Detect which cell encompasses the target text, then output its [x, y] center coordinate. 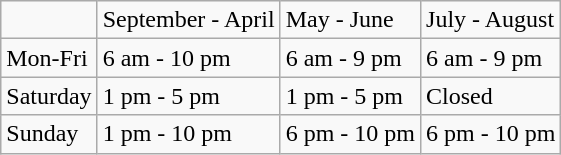
Mon-Fri [49, 58]
6 am - 10 pm [188, 58]
May - June [350, 20]
July - August [491, 20]
Saturday [49, 96]
1 pm - 10 pm [188, 134]
September - April [188, 20]
Closed [491, 96]
Sunday [49, 134]
